Identify which cell holds the provided text, then report its [x, y] central coordinate. 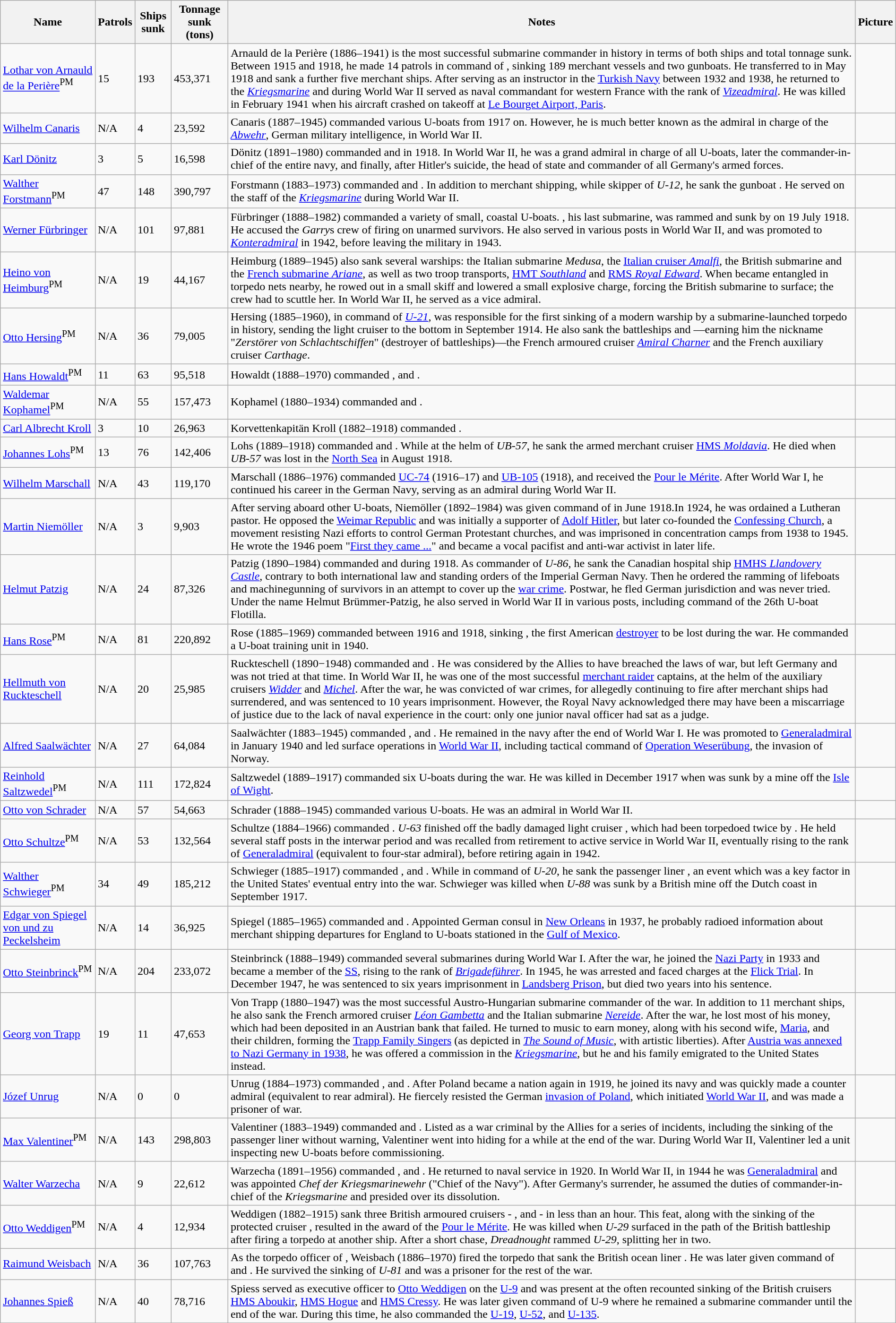
63 [153, 375]
81 [153, 639]
95,518 [200, 375]
47,653 [200, 1034]
Johannes Spieß [48, 1301]
27 [153, 745]
14 [153, 928]
Carl Albrecht Kroll [48, 428]
Picture [875, 22]
172,824 [200, 784]
101 [153, 230]
97,881 [200, 230]
148 [153, 191]
185,212 [200, 884]
Helmut Patzig [48, 589]
79,005 [200, 336]
9 [153, 1183]
55 [153, 402]
49 [153, 884]
Edgar von Spiegel von und zu Peckelsheim [48, 928]
44,167 [200, 280]
47 [115, 191]
157,473 [200, 402]
Otto von Schrader [48, 810]
87,326 [200, 589]
Karl Dönitz [48, 159]
53 [153, 841]
132,564 [200, 841]
Johannes LohsPM [48, 453]
Notes [542, 22]
233,072 [200, 971]
Tonnage sunk (tons) [200, 22]
Otto SteinbrinckPM [48, 971]
5 [153, 159]
Hellmuth von Ruckteschell [48, 689]
Howaldt (1888–1970) commanded , and . [542, 375]
Walther ForstmannPM [48, 191]
142,406 [200, 453]
Wilhelm Canaris [48, 129]
143 [153, 1140]
Walter Warzecha [48, 1183]
111 [153, 784]
25,985 [200, 689]
10 [153, 428]
57 [153, 810]
Ships sunk [153, 22]
36,925 [200, 928]
Waldemar KophamelPM [48, 402]
Reinhold SaltzwedelPM [48, 784]
107,763 [200, 1264]
15 [115, 78]
220,892 [200, 639]
Korvettenkapitän Kroll (1882–1918) commanded . [542, 428]
9,903 [200, 526]
Hans RosePM [48, 639]
Alfred Saalwächter [48, 745]
193 [153, 78]
Saltzwedel (1889–1917) commanded six U-boats during the war. He was killed in December 1917 when was sunk by a mine off the Isle of Wight. [542, 784]
78,716 [200, 1301]
Hans HowaldtPM [48, 375]
390,797 [200, 191]
26,963 [200, 428]
Martin Niemöller [48, 526]
13 [115, 453]
24 [153, 589]
298,803 [200, 1140]
Lothar von Arnauld de la PerièrePM [48, 78]
64,084 [200, 745]
34 [115, 884]
Wilhelm Marschall [48, 483]
22,612 [200, 1183]
76 [153, 453]
Patrols [115, 22]
Schrader (1888–1945) commanded various U-boats. He was an admiral in World War II. [542, 810]
Max ValentinerPM [48, 1140]
20 [153, 689]
43 [153, 483]
Georg von Trapp [48, 1034]
23,592 [200, 129]
Name [48, 22]
453,371 [200, 78]
12,934 [200, 1227]
16,598 [200, 159]
Józef Unrug [48, 1096]
Walther SchwiegerPM [48, 884]
40 [153, 1301]
Kophamel (1880–1934) commanded and . [542, 402]
Werner Fürbringer [48, 230]
Raimund Weisbach [48, 1264]
119,170 [200, 483]
Otto HersingPM [48, 336]
Heino von HeimburgPM [48, 280]
Otto WeddigenPM [48, 1227]
204 [153, 971]
54,663 [200, 810]
Otto SchultzePM [48, 841]
